From the cell containing the given text, extract its center point as [x, y] coordinate. 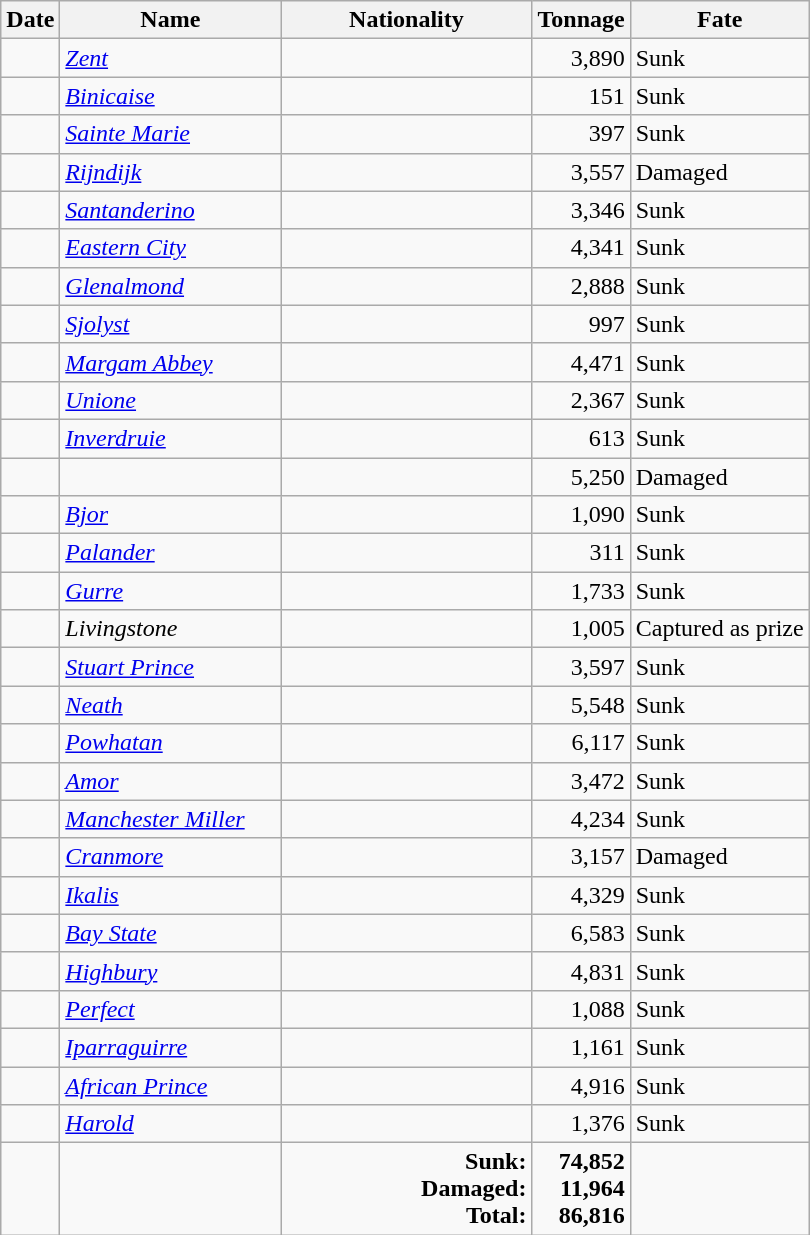
5,250 [581, 477]
4,471 [581, 362]
Livingstone [170, 629]
Perfect [170, 1009]
5,548 [581, 705]
2,888 [581, 286]
Ikalis [170, 895]
4,916 [581, 1085]
Amor [170, 781]
Gurre [170, 591]
4,831 [581, 971]
1,376 [581, 1124]
1,161 [581, 1047]
Tonnage [581, 20]
3,890 [581, 58]
2,367 [581, 400]
311 [581, 553]
3,157 [581, 857]
4,234 [581, 819]
Nationality [406, 20]
397 [581, 134]
Glenalmond [170, 286]
151 [581, 96]
Sunk:Damaged:Total: [406, 1189]
3,557 [581, 172]
Santanderino [170, 210]
Harold [170, 1124]
Bjor [170, 515]
997 [581, 324]
Date [30, 20]
74,85211,96486,816 [581, 1189]
4,329 [581, 895]
Zent [170, 58]
1,733 [581, 591]
Eastern City [170, 248]
1,090 [581, 515]
1,088 [581, 1009]
Powhatan [170, 743]
1,005 [581, 629]
4,341 [581, 248]
Captured as prize [720, 629]
Bay State [170, 933]
6,117 [581, 743]
Inverdruie [170, 438]
Margam Abbey [170, 362]
Rijndijk [170, 172]
Binicaise [170, 96]
3,472 [581, 781]
Stuart Prince [170, 667]
Manchester Miller [170, 819]
3,597 [581, 667]
Name [170, 20]
Unione [170, 400]
Palander [170, 553]
3,346 [581, 210]
Iparraguirre [170, 1047]
6,583 [581, 933]
Sjolyst [170, 324]
Fate [720, 20]
Sainte Marie [170, 134]
Highbury [170, 971]
613 [581, 438]
Cranmore [170, 857]
African Prince [170, 1085]
Neath [170, 705]
